Pinpoint the cell where the given text exists, returning its [X, Y] midpoint coordinate. 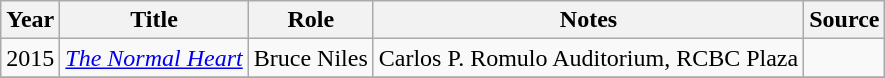
2015 [30, 58]
Title [154, 20]
The Normal Heart [154, 58]
Bruce Niles [310, 58]
Source [844, 20]
Year [30, 20]
Carlos P. Romulo Auditorium, RCBC Plaza [588, 58]
Notes [588, 20]
Role [310, 20]
